Pinpoint the cell where the given text exists, returning its (X, Y) midpoint coordinate. 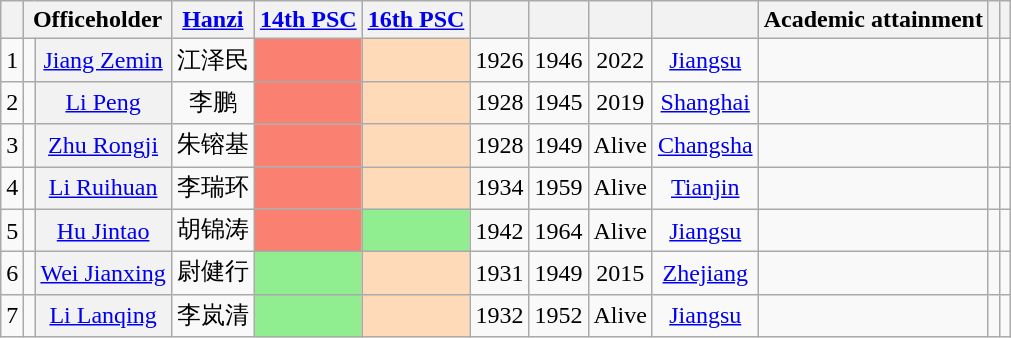
李鹏 (212, 102)
胡锦涛 (212, 230)
14th PSC (308, 20)
2015 (620, 274)
Hanzi (212, 20)
朱镕基 (212, 146)
Hu Jintao (103, 230)
江泽民 (212, 60)
李岚清 (212, 316)
3 (12, 146)
Shanghai (705, 102)
Academic attainment (873, 20)
Tianjin (705, 188)
李瑞环 (212, 188)
2 (12, 102)
1964 (558, 230)
1945 (558, 102)
Jiang Zemin (103, 60)
16th PSC (416, 20)
1932 (500, 316)
5 (12, 230)
4 (12, 188)
1952 (558, 316)
1934 (500, 188)
1942 (500, 230)
2022 (620, 60)
1931 (500, 274)
6 (12, 274)
1 (12, 60)
1926 (500, 60)
Officeholder (98, 20)
Li Lanqing (103, 316)
Zhu Rongji (103, 146)
尉健行 (212, 274)
Wei Jianxing (103, 274)
1946 (558, 60)
7 (12, 316)
Zhejiang (705, 274)
1959 (558, 188)
Li Ruihuan (103, 188)
Changsha (705, 146)
Li Peng (103, 102)
2019 (620, 102)
